Return (x, y) of the center of cell containing provided text 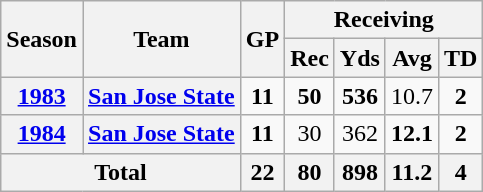
TD (460, 58)
Team (161, 39)
22 (262, 172)
30 (310, 134)
362 (360, 134)
80 (310, 172)
1984 (42, 134)
898 (360, 172)
10.7 (412, 96)
Yds (360, 58)
11.2 (412, 172)
Rec (310, 58)
12.1 (412, 134)
50 (310, 96)
Season (42, 39)
536 (360, 96)
Receiving (384, 20)
4 (460, 172)
1983 (42, 96)
Avg (412, 58)
GP (262, 39)
Total (120, 172)
